From the cell containing the given text, extract its center point as (x, y) coordinate. 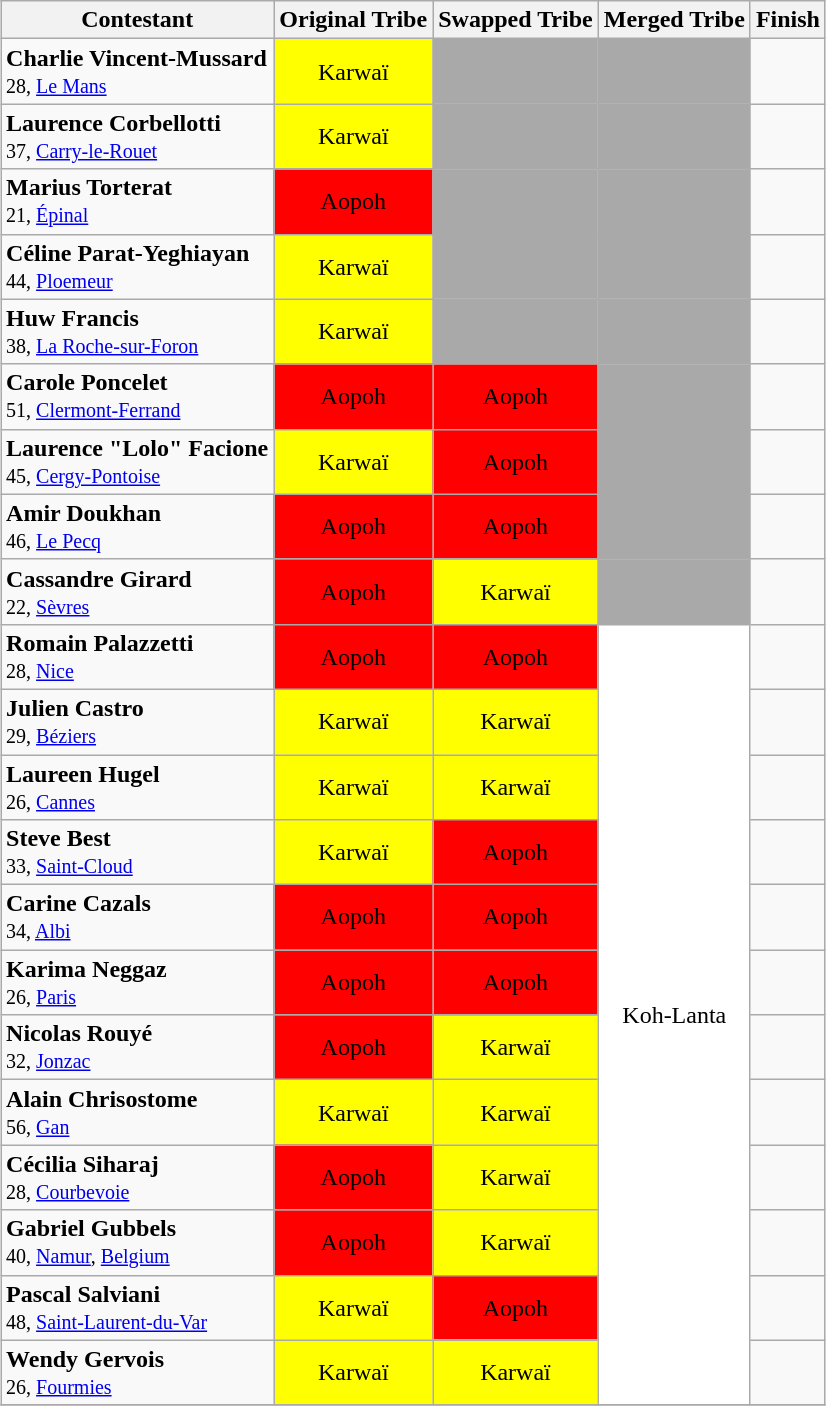
Merged Tribe (674, 20)
Marius Torterat21, Épinal (138, 202)
Nicolas Rouyé32, Jonzac (138, 1048)
Original Tribe (354, 20)
Gabriel Gubbels40, Namur, Belgium (138, 1242)
Koh-Lanta (674, 1014)
Alain Chrisostome56, Gan (138, 1112)
Romain Palazzetti28, Nice (138, 656)
Laurence Corbellotti37, Carry-le-Rouet (138, 136)
Huw Francis38, La Roche-sur-Foron (138, 332)
Charlie Vincent-Mussard28, Le Mans (138, 72)
Céline Parat-Yeghiayan44, Ploemeur (138, 266)
Pascal Salviani48, Saint-Laurent-du-Var (138, 1308)
Karima Neggaz26, Paris (138, 982)
Laureen Hugel26, Cannes (138, 786)
Wendy Gervois26, Fourmies (138, 1372)
Amir Doukhan46, Le Pecq (138, 526)
Carine Cazals34, Albi (138, 918)
Cécilia Siharaj28, Courbevoie (138, 1178)
Steve Best33, Saint-Cloud (138, 852)
Carole Poncelet51, Clermont-Ferrand (138, 396)
Julien Castro29, Béziers (138, 722)
Cassandre Girard22, Sèvres (138, 592)
Swapped Tribe (516, 20)
Finish (788, 20)
Contestant (138, 20)
Laurence "Lolo" Facione45, Cergy-Pontoise (138, 462)
